Find where the given text appears and provide that cell's center as [x, y] coordinate. 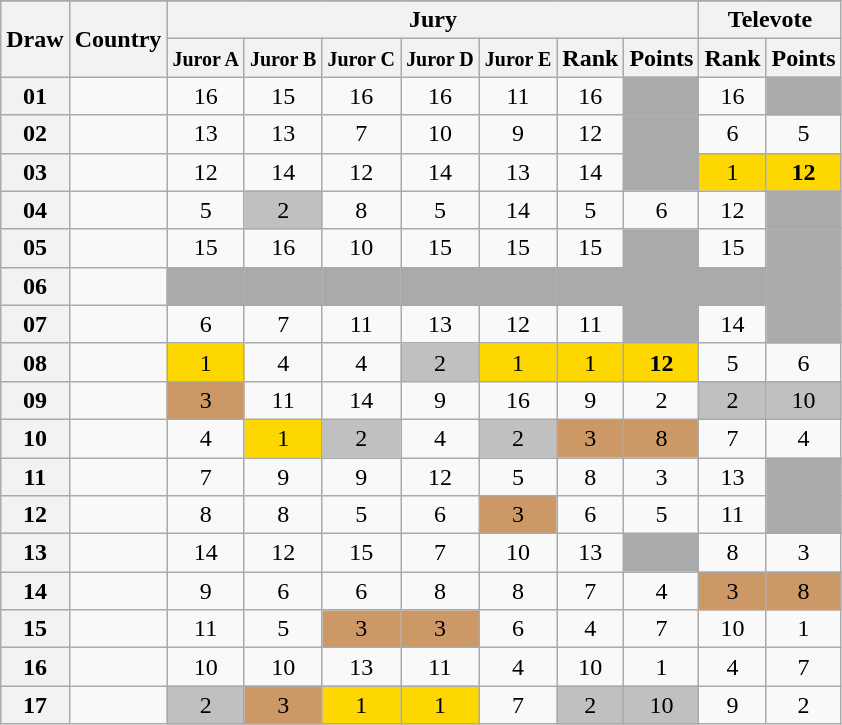
02 [35, 134]
09 [35, 400]
Juror A [206, 58]
04 [35, 210]
03 [35, 172]
07 [35, 324]
Juror D [440, 58]
Juror C [362, 58]
17 [35, 705]
Juror B [283, 58]
01 [35, 96]
Jury [433, 20]
Juror E [518, 58]
Country [118, 39]
Draw [35, 39]
Televote [770, 20]
06 [35, 286]
08 [35, 362]
05 [35, 248]
